For the text-containing cell, return its midpoint in (X, Y) coordinate format. 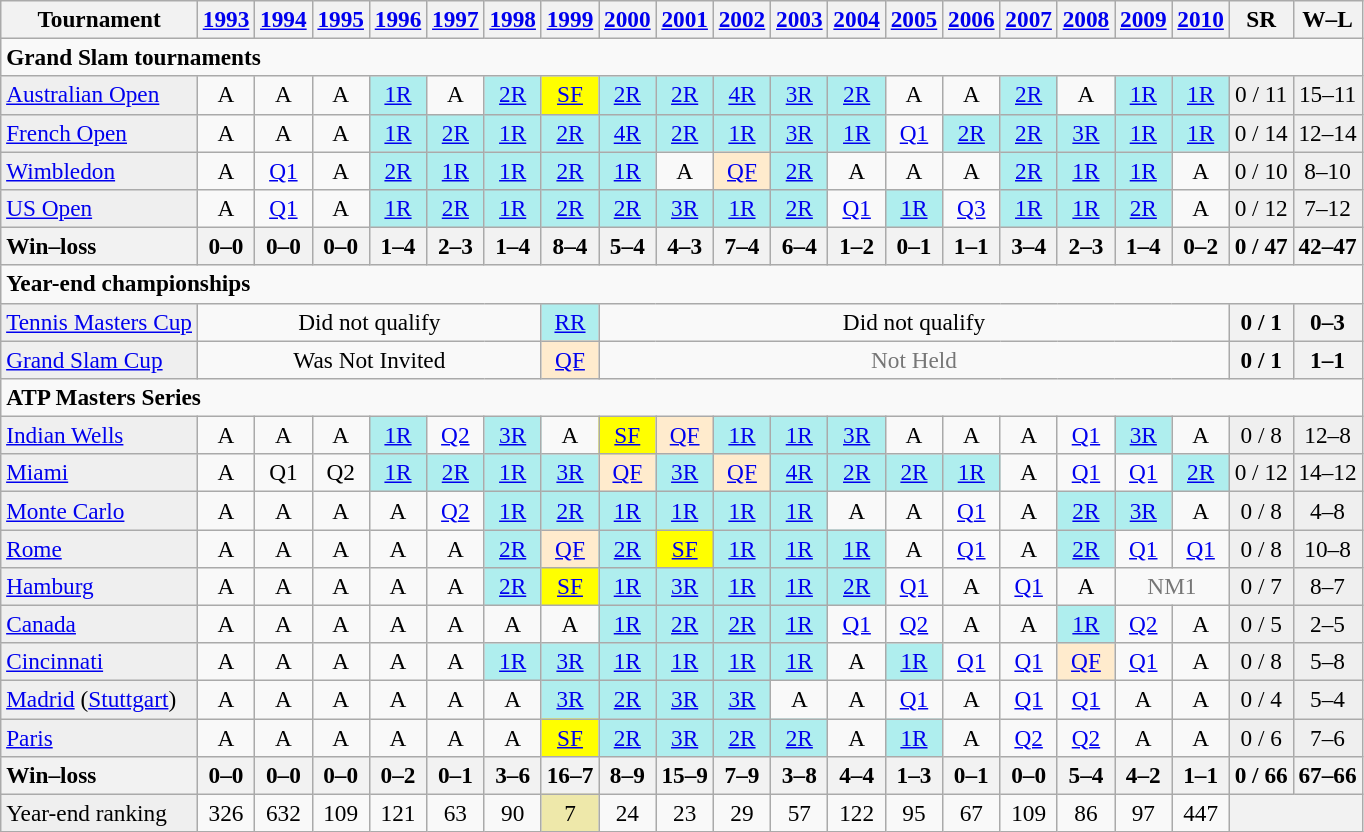
5–8 (1328, 662)
1993 (226, 19)
Tournament (100, 19)
Miami (100, 473)
Madrid (Stuttgart) (100, 699)
10–8 (1328, 548)
US Open (100, 208)
French Open (100, 133)
Paris (100, 737)
0 / 4 (1261, 699)
7 (570, 813)
95 (914, 813)
2007 (1028, 19)
2009 (1144, 19)
67 (972, 813)
8–7 (1328, 586)
0 / 14 (1261, 133)
24 (628, 813)
Hamburg (100, 586)
12–14 (1328, 133)
0 / 10 (1261, 170)
1994 (284, 19)
Q3 (972, 208)
Year-end ranking (100, 813)
1–2 (856, 246)
2001 (684, 19)
7–6 (1328, 737)
Tennis Masters Cup (100, 322)
Grand Slam tournaments (682, 57)
NM1 (1172, 586)
0 / 47 (1261, 246)
4–4 (856, 775)
Year-end championships (682, 284)
W–L (1328, 19)
Not Held (914, 359)
2002 (742, 19)
ATP Masters Series (682, 397)
Canada (100, 624)
0 / 11 (1261, 95)
1997 (456, 19)
12–8 (1328, 435)
1995 (340, 19)
2004 (856, 19)
2000 (628, 19)
23 (684, 813)
63 (456, 813)
0–3 (1328, 322)
2006 (972, 19)
2–5 (1328, 624)
90 (512, 813)
0 / 5 (1261, 624)
SR (1261, 19)
Grand Slam Cup (100, 359)
Wimbledon (100, 170)
326 (226, 813)
14–12 (1328, 473)
3–6 (512, 775)
8–10 (1328, 170)
97 (1144, 813)
8–9 (628, 775)
2003 (800, 19)
3–4 (1028, 246)
57 (800, 813)
86 (1086, 813)
0 / 6 (1261, 737)
7–12 (1328, 208)
67–66 (1328, 775)
447 (1200, 813)
Was Not Invited (369, 359)
15–11 (1328, 95)
Cincinnati (100, 662)
8–4 (570, 246)
0 / 66 (1261, 775)
42–47 (1328, 246)
RR (570, 322)
2008 (1086, 19)
7–9 (742, 775)
2010 (1200, 19)
1999 (570, 19)
1–3 (914, 775)
Indian Wells (100, 435)
2005 (914, 19)
Monte Carlo (100, 510)
16–7 (570, 775)
15–9 (684, 775)
3–8 (800, 775)
0 / 7 (1261, 586)
6–4 (800, 246)
121 (398, 813)
1996 (398, 19)
4–8 (1328, 510)
4–2 (1144, 775)
7–4 (742, 246)
Rome (100, 548)
122 (856, 813)
Australian Open (100, 95)
632 (284, 813)
4–3 (684, 246)
1998 (512, 19)
29 (742, 813)
